Return the [x, y] coordinate for the center point of the cell that contains the specified text.  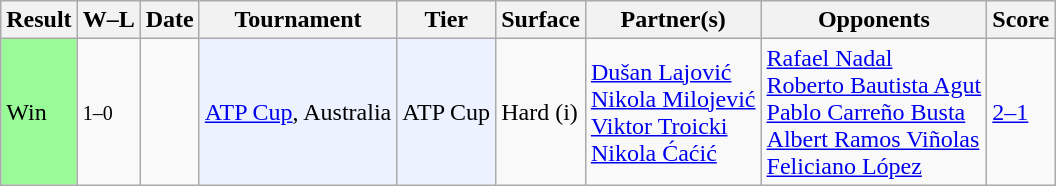
Win [39, 112]
Date [170, 20]
Tier [446, 20]
Partner(s) [673, 20]
Surface [541, 20]
ATP Cup [446, 112]
W–L [108, 20]
Tournament [298, 20]
2–1 [1021, 112]
Rafael Nadal Roberto Bautista Agut Pablo Carreño Busta Albert Ramos Viñolas Feliciano López [874, 112]
Opponents [874, 20]
Dušan Lajović Nikola Milojević Viktor Troicki Nikola Ćaćić [673, 112]
Result [39, 20]
1–0 [108, 112]
ATP Cup, Australia [298, 112]
Hard (i) [541, 112]
Score [1021, 20]
